Identify which cell holds the provided text, then report its [x, y] central coordinate. 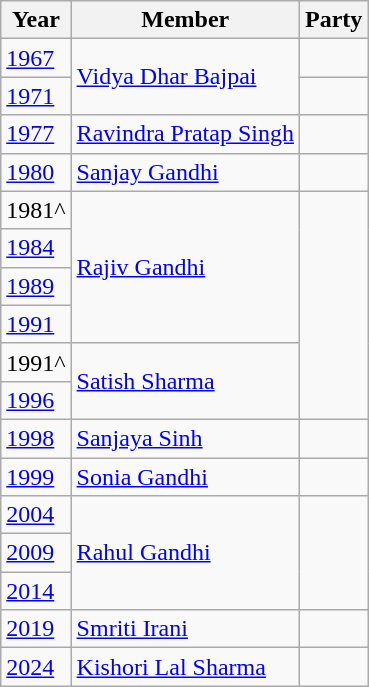
Satish Sharma [185, 381]
Rajiv Gandhi [185, 267]
1984 [36, 248]
Ravindra Pratap Singh [185, 134]
1989 [36, 286]
Sanjaya Sinh [185, 438]
1991^ [36, 362]
1981^ [36, 210]
Kishori Lal Sharma [185, 667]
2009 [36, 553]
1967 [36, 58]
1998 [36, 438]
2014 [36, 591]
2019 [36, 629]
1996 [36, 400]
1991 [36, 324]
Vidya Dhar Bajpai [185, 77]
Sonia Gandhi [185, 477]
1999 [36, 477]
Member [185, 20]
Rahul Gandhi [185, 553]
1977 [36, 134]
Party [333, 20]
Year [36, 20]
Sanjay Gandhi [185, 172]
Smriti Irani [185, 629]
2004 [36, 515]
1980 [36, 172]
1971 [36, 96]
2024 [36, 667]
